From the cell containing the given text, extract its center point as (x, y) coordinate. 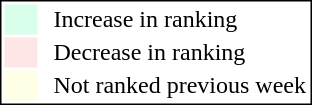
Not ranked previous week (180, 85)
Increase in ranking (180, 19)
Decrease in ranking (180, 53)
